Determine the [x, y] coordinate at the center of the cell enclosing the given text.  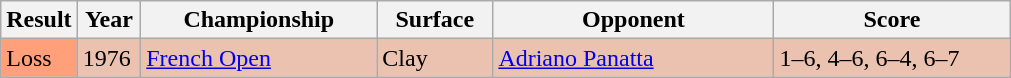
Result [39, 20]
1976 [109, 58]
Championship [259, 20]
Year [109, 20]
Opponent [634, 20]
French Open [259, 58]
Adriano Panatta [634, 58]
Score [892, 20]
Clay [435, 58]
Surface [435, 20]
Loss [39, 58]
1–6, 4–6, 6–4, 6–7 [892, 58]
